Detect which cell encompasses the target text, then output its (x, y) center coordinate. 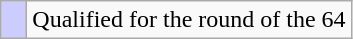
Qualified for the round of the 64 (189, 20)
